Scan for the cell matching the given text and deliver its (X, Y) coordinate at center. 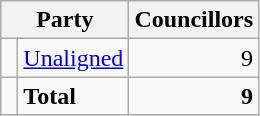
Party (65, 20)
Total (74, 96)
Unaligned (74, 58)
Councillors (194, 20)
